Return the [X, Y] coordinate for the center point of the cell that contains the specified text.  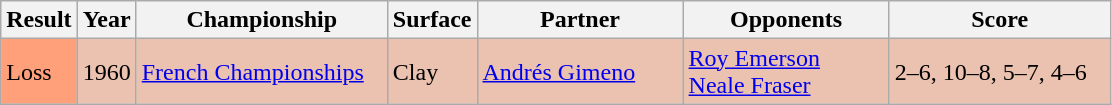
Score [1000, 20]
Opponents [786, 20]
Andrés Gimeno [580, 72]
Roy Emerson Neale Fraser [786, 72]
Loss [39, 72]
French Championships [262, 72]
Year [106, 20]
Championship [262, 20]
Result [39, 20]
Surface [432, 20]
Partner [580, 20]
Clay [432, 72]
1960 [106, 72]
2–6, 10–8, 5–7, 4–6 [1000, 72]
